Return [x, y] of the center of cell containing provided text 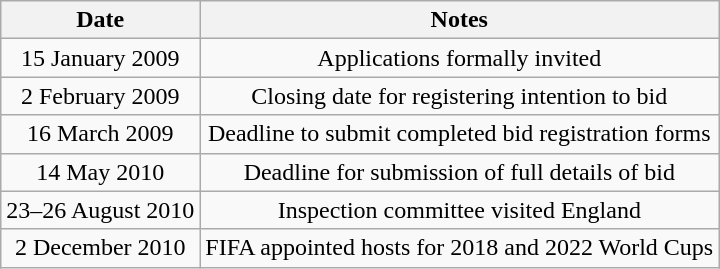
23–26 August 2010 [100, 210]
Closing date for registering intention to bid [460, 96]
Notes [460, 20]
2 December 2010 [100, 248]
2 February 2009 [100, 96]
16 March 2009 [100, 134]
Date [100, 20]
Deadline for submission of full details of bid [460, 172]
Deadline to submit completed bid registration forms [460, 134]
FIFA appointed hosts for 2018 and 2022 World Cups [460, 248]
14 May 2010 [100, 172]
15 January 2009 [100, 58]
Applications formally invited [460, 58]
Inspection committee visited England [460, 210]
